Identify which cell holds the provided text, then report its [X, Y] central coordinate. 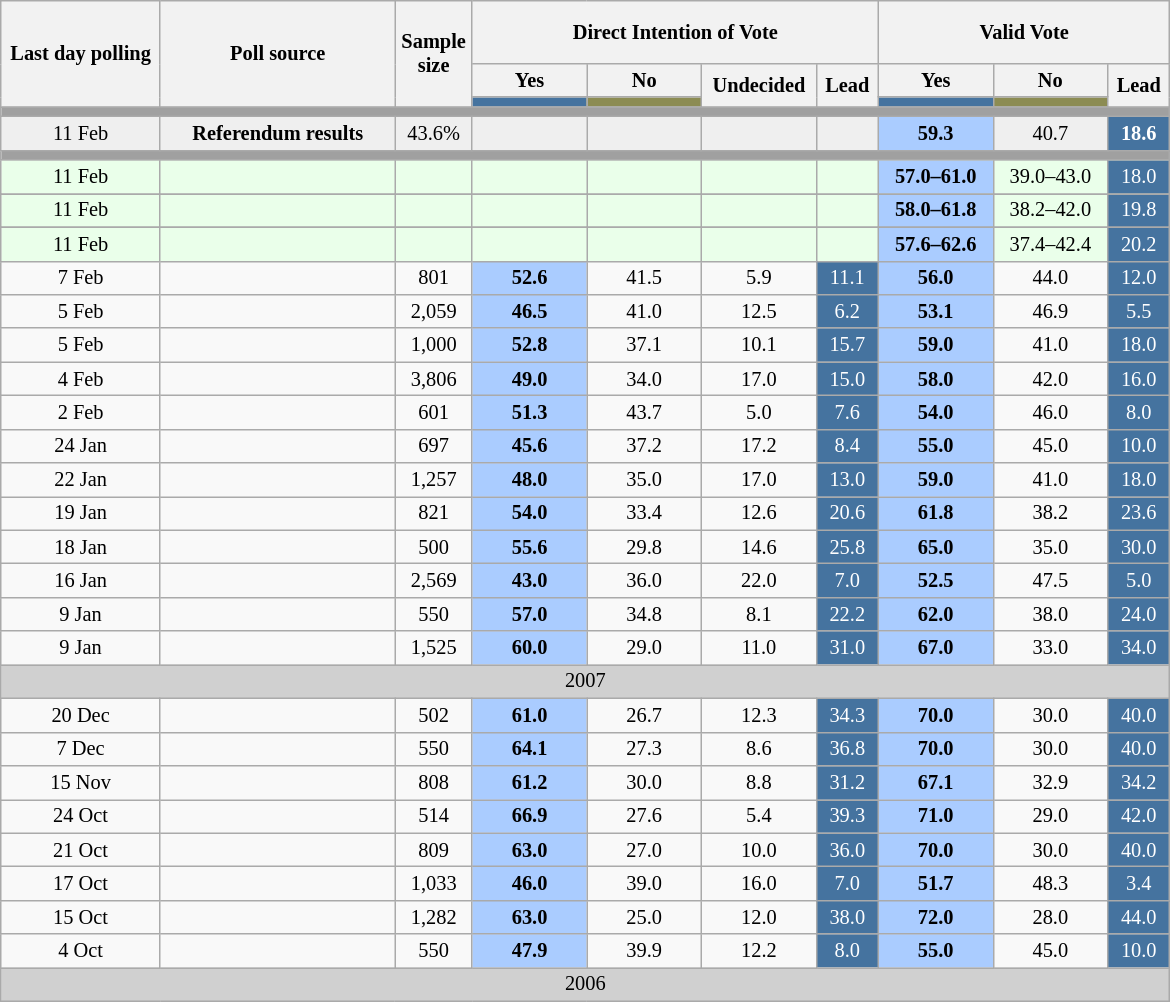
39.0 [644, 883]
12.3 [760, 715]
59.3 [936, 133]
18.6 [1139, 133]
697 [434, 446]
58.0–61.8 [936, 210]
60.0 [530, 648]
29.8 [644, 547]
8.6 [760, 749]
7 Feb [81, 278]
31.0 [847, 648]
46.9 [1050, 311]
8.8 [760, 782]
57.0 [530, 614]
67.0 [936, 648]
4 Feb [81, 379]
56.0 [936, 278]
11.0 [760, 648]
20.6 [847, 513]
20.2 [1139, 244]
25.8 [847, 547]
502 [434, 715]
3.4 [1139, 883]
17 Oct [81, 883]
58.0 [936, 379]
57.0–61.0 [936, 177]
1,257 [434, 480]
12.2 [760, 951]
11.1 [847, 278]
6.2 [847, 311]
27.0 [644, 850]
43.0 [530, 581]
10.1 [760, 345]
1,000 [434, 345]
2007 [586, 681]
19 Jan [81, 513]
57.6–62.6 [936, 244]
38.2 [1050, 513]
55.6 [530, 547]
Direct Intention of Vote [675, 32]
2,569 [434, 581]
45.6 [530, 446]
3,806 [434, 379]
8.4 [847, 446]
37.1 [644, 345]
39.9 [644, 951]
61.8 [936, 513]
40.7 [1050, 133]
17.2 [760, 446]
15.0 [847, 379]
Poll source [278, 53]
2006 [586, 984]
52.6 [530, 278]
52.5 [936, 581]
809 [434, 850]
Undecided [760, 84]
18 Jan [81, 547]
24.0 [1139, 614]
23.6 [1139, 513]
15 Oct [81, 917]
5.9 [760, 278]
39.3 [847, 816]
39.0–43.0 [1050, 177]
7 Dec [81, 749]
16 Jan [81, 581]
49.0 [530, 379]
Valid Vote [1024, 32]
Last day polling [81, 53]
8.1 [760, 614]
47.9 [530, 951]
801 [434, 278]
37.4–42.4 [1050, 244]
26.7 [644, 715]
1,282 [434, 917]
43.6% [434, 133]
25.0 [644, 917]
2,059 [434, 311]
33.0 [1050, 648]
62.0 [936, 614]
2 Feb [81, 412]
1,525 [434, 648]
41.5 [644, 278]
821 [434, 513]
601 [434, 412]
32.9 [1050, 782]
12.5 [760, 311]
27.3 [644, 749]
66.9 [530, 816]
61.0 [530, 715]
21 Oct [81, 850]
22.2 [847, 614]
36.8 [847, 749]
808 [434, 782]
37.2 [644, 446]
22.0 [760, 581]
38.2–42.0 [1050, 210]
52.8 [530, 345]
24 Jan [81, 446]
Referendum results [278, 133]
514 [434, 816]
47.5 [1050, 581]
13.0 [847, 480]
34.3 [847, 715]
Sample size [434, 53]
34.2 [1139, 782]
500 [434, 547]
43.7 [644, 412]
31.2 [847, 782]
22 Jan [81, 480]
53.1 [936, 311]
71.0 [936, 816]
14.6 [760, 547]
28.0 [1050, 917]
61.2 [530, 782]
12.6 [760, 513]
19.8 [1139, 210]
46.5 [530, 311]
48.0 [530, 480]
72.0 [936, 917]
20 Dec [81, 715]
48.3 [1050, 883]
7.6 [847, 412]
15.7 [847, 345]
51.7 [936, 883]
34.8 [644, 614]
1,033 [434, 883]
5.5 [1139, 311]
27.6 [644, 816]
5.4 [760, 816]
51.3 [530, 412]
33.4 [644, 513]
67.1 [936, 782]
65.0 [936, 547]
15 Nov [81, 782]
4 Oct [81, 951]
64.1 [530, 749]
24 Oct [81, 816]
